Find where the given text appears and provide that cell's center as [X, Y] coordinate. 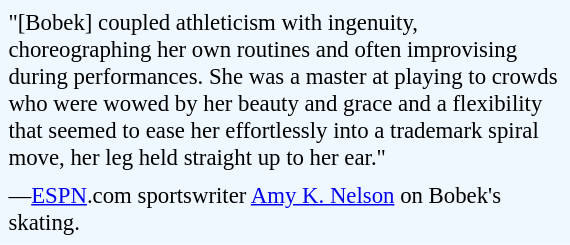
—ESPN.com sportswriter Amy K. Nelson on Bobek's skating. [284, 208]
